From the cell containing the given text, extract its center point as [x, y] coordinate. 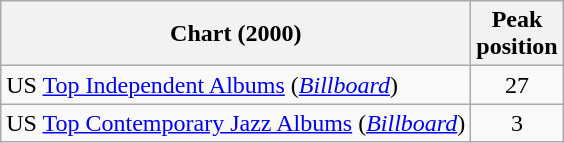
US Top Independent Albums (Billboard) [236, 85]
Chart (2000) [236, 34]
3 [517, 123]
US Top Contemporary Jazz Albums (Billboard) [236, 123]
Peakposition [517, 34]
27 [517, 85]
